Identify which cell holds the provided text, then report its (X, Y) central coordinate. 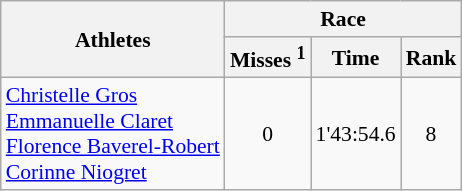
Misses 1 (268, 58)
Christelle GrosEmmanuelle ClaretFlorence Baverel-RobertCorinne Niogret (113, 134)
Rank (432, 58)
Athletes (113, 40)
0 (268, 134)
8 (432, 134)
1'43:54.6 (356, 134)
Time (356, 58)
Race (343, 19)
